Scan for the cell matching the given text and deliver its (x, y) coordinate at center. 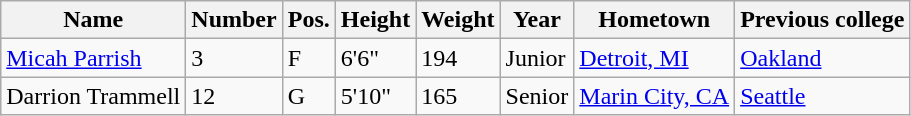
Pos. (308, 20)
Number (234, 20)
Junior (537, 58)
Detroit, MI (654, 58)
Micah Parrish (94, 58)
12 (234, 96)
F (308, 58)
Seattle (822, 96)
Hometown (654, 20)
6'6" (375, 58)
Oakland (822, 58)
3 (234, 58)
Name (94, 20)
Year (537, 20)
165 (458, 96)
Marin City, CA (654, 96)
Previous college (822, 20)
Weight (458, 20)
5'10" (375, 96)
194 (458, 58)
Senior (537, 96)
Darrion Trammell (94, 96)
Height (375, 20)
G (308, 96)
